Detect which cell encompasses the target text, then output its (X, Y) center coordinate. 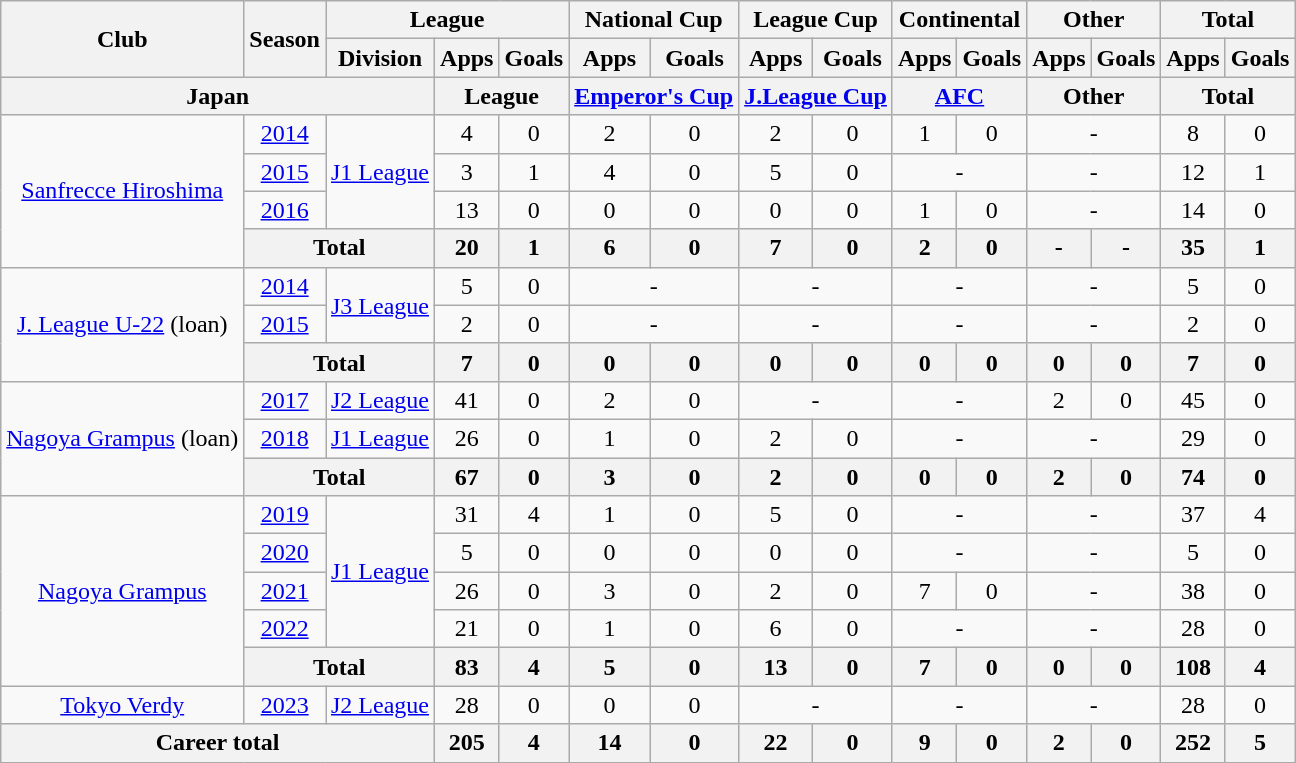
45 (1193, 400)
74 (1193, 477)
J3 League (380, 305)
2023 (285, 705)
Emperor's Cup (654, 96)
9 (924, 743)
Club (122, 39)
38 (1193, 591)
Career total (218, 743)
J. League U-22 (loan) (122, 324)
Season (285, 39)
205 (467, 743)
AFC (959, 96)
29 (1193, 438)
2021 (285, 591)
41 (467, 400)
Continental (959, 20)
Nagoya Grampus (loan) (122, 438)
League Cup (816, 20)
Japan (218, 96)
2016 (285, 210)
35 (1193, 248)
31 (467, 515)
2017 (285, 400)
2022 (285, 629)
20 (467, 248)
67 (467, 477)
83 (467, 667)
2019 (285, 515)
2020 (285, 553)
37 (1193, 515)
8 (1193, 134)
12 (1193, 172)
2018 (285, 438)
22 (776, 743)
21 (467, 629)
National Cup (654, 20)
Division (380, 58)
Tokyo Verdy (122, 705)
J.League Cup (816, 96)
252 (1193, 743)
Sanfrecce Hiroshima (122, 191)
108 (1193, 667)
Nagoya Grampus (122, 591)
